Output the [X, Y] coordinate of the center of the cell containing the given text.  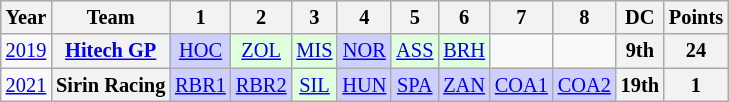
Team [110, 17]
HOC [200, 51]
Sirin Racing [110, 85]
3 [314, 17]
5 [414, 17]
19th [640, 85]
RBR1 [200, 85]
6 [464, 17]
NOR [364, 51]
MIS [314, 51]
SPA [414, 85]
8 [584, 17]
COA2 [584, 85]
9th [640, 51]
24 [696, 51]
Points [696, 17]
ZOL [262, 51]
DC [640, 17]
RBR2 [262, 85]
SIL [314, 85]
HUN [364, 85]
BRH [464, 51]
2021 [26, 85]
ASS [414, 51]
Year [26, 17]
7 [522, 17]
4 [364, 17]
COA1 [522, 85]
2 [262, 17]
Hitech GP [110, 51]
2019 [26, 51]
ZAN [464, 85]
